For the text-containing cell, return its midpoint in (X, Y) coordinate format. 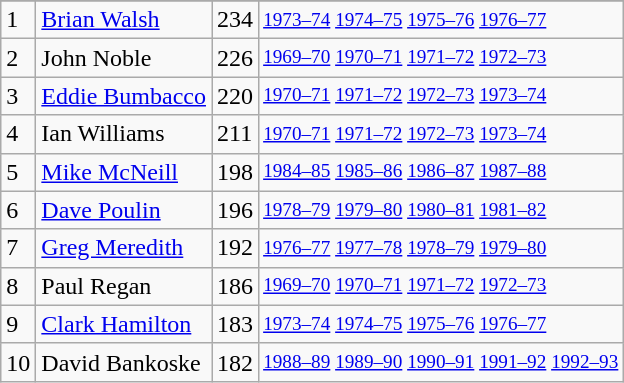
David Bankoske (124, 362)
1976–77 1977–78 1978–79 1979–80 (441, 248)
Mike McNeill (124, 172)
186 (236, 286)
2 (18, 58)
Eddie Bumbacco (124, 96)
211 (236, 134)
Clark Hamilton (124, 324)
1 (18, 20)
Paul Regan (124, 286)
1984–85 1985–86 1986–87 1987–88 (441, 172)
226 (236, 58)
Greg Meredith (124, 248)
Dave Poulin (124, 210)
4 (18, 134)
3 (18, 96)
7 (18, 248)
196 (236, 210)
192 (236, 248)
Ian Williams (124, 134)
1988–89 1989–90 1990–91 1991–92 1992–93 (441, 362)
Brian Walsh (124, 20)
182 (236, 362)
9 (18, 324)
183 (236, 324)
198 (236, 172)
John Noble (124, 58)
10 (18, 362)
220 (236, 96)
6 (18, 210)
234 (236, 20)
5 (18, 172)
8 (18, 286)
1978–79 1979–80 1980–81 1981–82 (441, 210)
